Locate the cell with the specified text and output its [x, y] center coordinate. 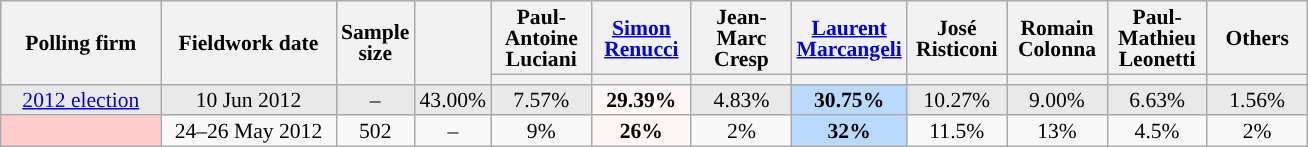
29.39% [641, 100]
Romain Colonna [1057, 38]
10.27% [957, 100]
9% [541, 132]
Jean-Marc Cresp [741, 38]
13% [1057, 132]
José Risticoni [957, 38]
24–26 May 2012 [248, 132]
30.75% [850, 100]
10 Jun 2012 [248, 100]
2012 election [81, 100]
6.63% [1157, 100]
Laurent Marcangeli [850, 38]
4.83% [741, 100]
1.56% [1257, 100]
4.5% [1157, 132]
Fieldwork date [248, 42]
32% [850, 132]
Samplesize [375, 42]
26% [641, 132]
43.00% [452, 100]
11.5% [957, 132]
7.57% [541, 100]
Paul-Mathieu Leonetti [1157, 38]
Polling firm [81, 42]
Others [1257, 38]
502 [375, 132]
9.00% [1057, 100]
Simon Renucci [641, 38]
Paul-Antoine Luciani [541, 38]
